For the text-containing cell, return its midpoint in (x, y) coordinate format. 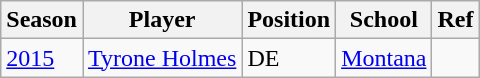
DE (289, 58)
School (384, 20)
Tyrone Holmes (162, 58)
Player (162, 20)
Position (289, 20)
Season (42, 20)
Montana (384, 58)
Ref (456, 20)
2015 (42, 58)
